Return the [x, y] coordinate for the center point of the cell that contains the specified text.  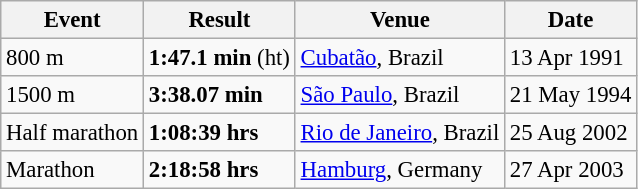
Cubatão, Brazil [400, 58]
25 Aug 2002 [571, 133]
3:38.07 min [220, 95]
Venue [400, 20]
Date [571, 20]
1:08:39 hrs [220, 133]
São Paulo, Brazil [400, 95]
13 Apr 1991 [571, 58]
Result [220, 20]
2:18:58 hrs [220, 170]
Rio de Janeiro, Brazil [400, 133]
Event [72, 20]
1:47.1 min (ht) [220, 58]
Half marathon [72, 133]
27 Apr 2003 [571, 170]
Hamburg, Germany [400, 170]
800 m [72, 58]
Marathon [72, 170]
21 May 1994 [571, 95]
1500 m [72, 95]
